Identify which cell holds the provided text, then report its (X, Y) central coordinate. 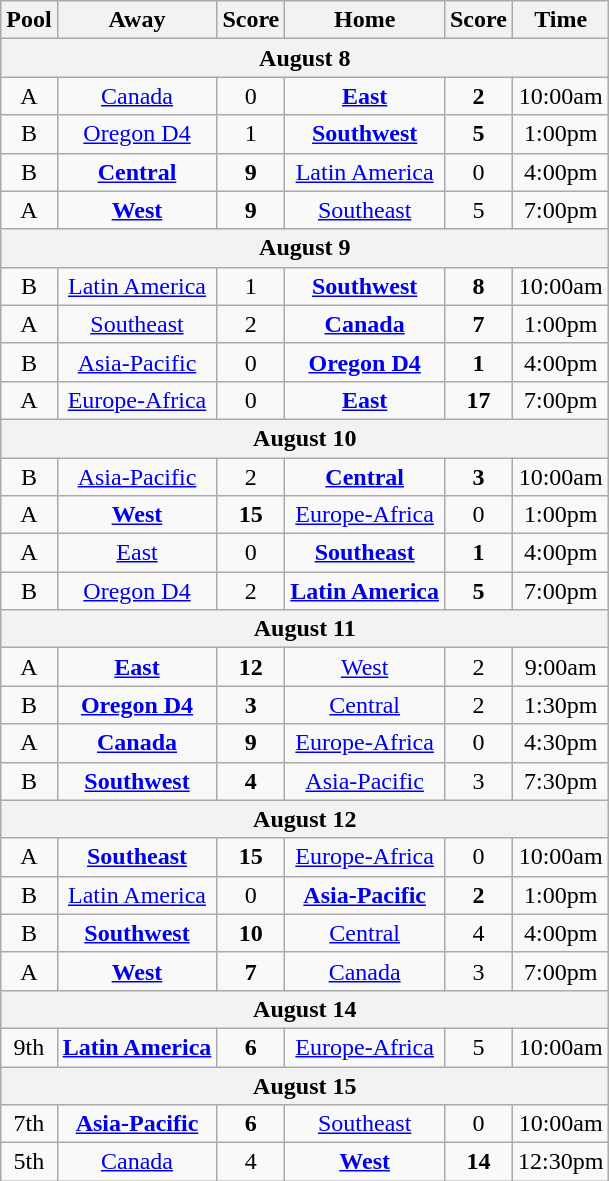
9:00am (560, 667)
Home (365, 20)
Time (560, 20)
August 8 (305, 58)
5th (29, 1162)
12 (251, 667)
August 11 (305, 629)
7th (29, 1124)
7:30pm (560, 781)
August 15 (305, 1085)
12:30pm (560, 1162)
August 9 (305, 248)
1:30pm (560, 705)
10 (251, 933)
Away (137, 20)
9th (29, 1047)
Pool (29, 20)
14 (478, 1162)
August 14 (305, 1009)
4:30pm (560, 743)
8 (478, 286)
August 12 (305, 819)
17 (478, 400)
August 10 (305, 438)
